Scan for the cell matching the given text and deliver its (x, y) coordinate at center. 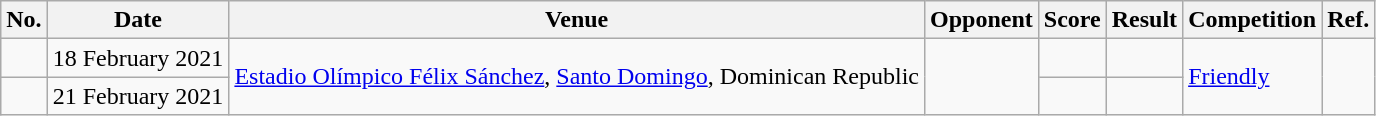
Score (1072, 20)
No. (24, 20)
Date (138, 20)
21 February 2021 (138, 96)
18 February 2021 (138, 58)
Opponent (981, 20)
Result (1144, 20)
Estadio Olímpico Félix Sánchez, Santo Domingo, Dominican Republic (577, 77)
Ref. (1348, 20)
Competition (1252, 20)
Friendly (1252, 77)
Venue (577, 20)
